Capture the cell that displays the provided text and extract its (X, Y) central coordinate. 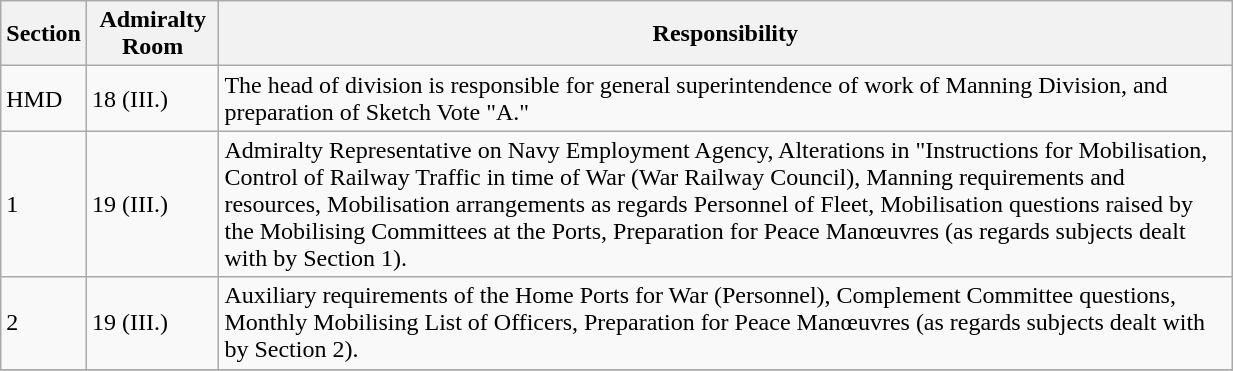
2 (44, 323)
Admiralty Room (152, 34)
Responsibility (726, 34)
Section (44, 34)
1 (44, 204)
HMD (44, 98)
18 (III.) (152, 98)
The head of division is responsible for general superintendence of work of Manning Division, and preparation of Sketch Vote "A." (726, 98)
